Scan for the cell matching the given text and deliver its [x, y] coordinate at center. 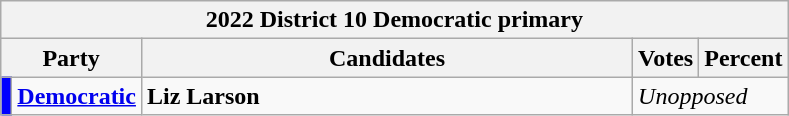
Liz Larson [386, 96]
Votes [666, 58]
Party [72, 58]
2022 District 10 Democratic primary [394, 20]
Unopposed [710, 96]
Percent [744, 58]
Candidates [386, 58]
Democratic [77, 96]
